For the text-containing cell, return its midpoint in (x, y) coordinate format. 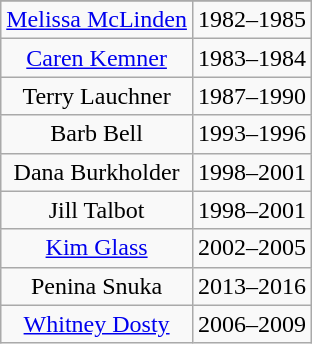
1993–1996 (252, 134)
Terry Lauchner (97, 96)
1987–1990 (252, 96)
1982–1985 (252, 20)
Kim Glass (97, 248)
Dana Burkholder (97, 172)
Jill Talbot (97, 210)
Barb Bell (97, 134)
2013–2016 (252, 286)
1983–1984 (252, 58)
2002–2005 (252, 248)
2006–2009 (252, 324)
Caren Kemner (97, 58)
Penina Snuka (97, 286)
Melissa McLinden (97, 20)
Whitney Dosty (97, 324)
